Pinpoint the cell where the given text exists, returning its (x, y) midpoint coordinate. 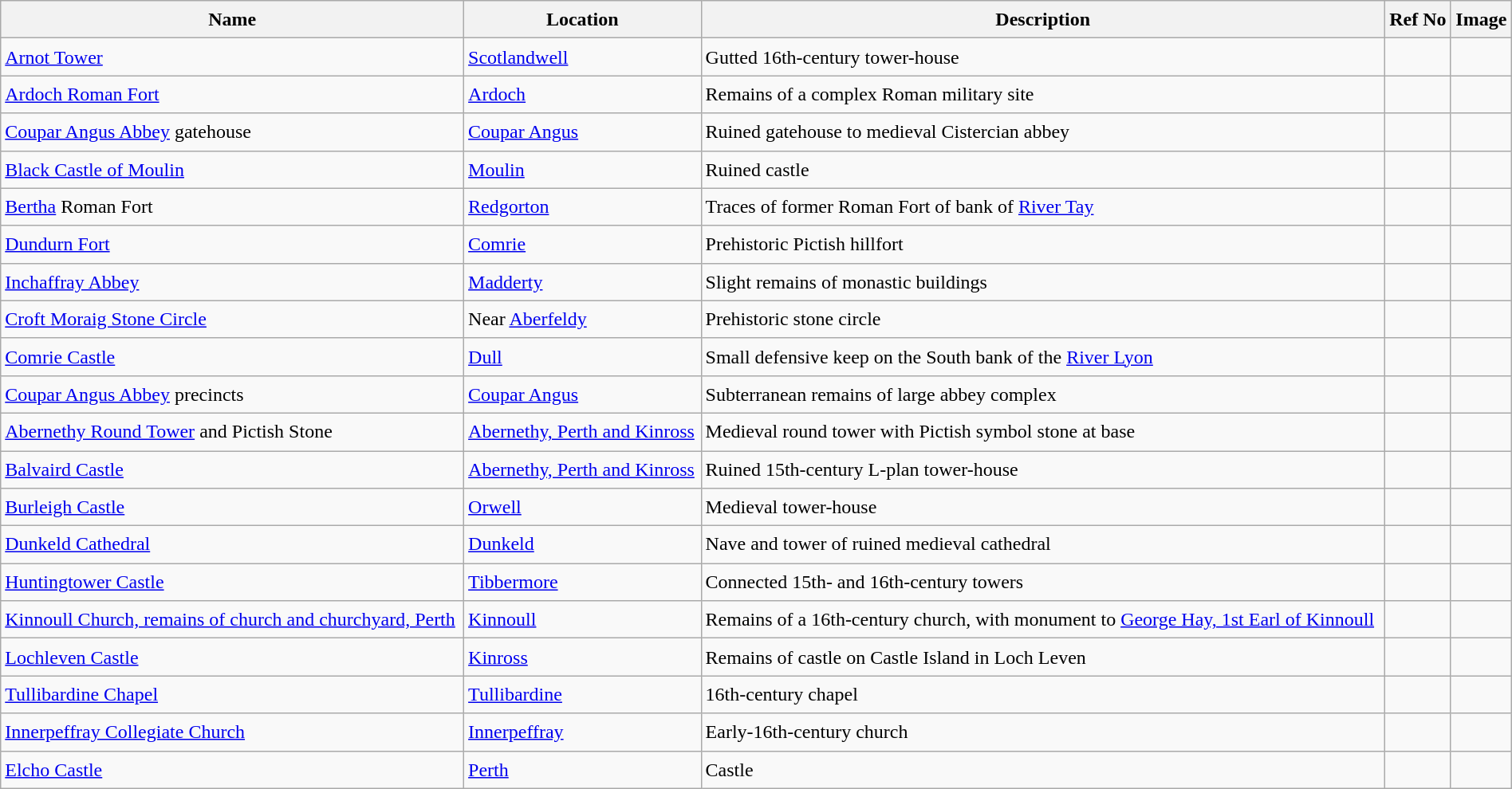
16th-century chapel (1043, 695)
Redgorton (582, 207)
Innerpeffray (582, 732)
Huntingtower Castle (233, 582)
Orwell (582, 507)
Arnot Tower (233, 57)
Location (582, 19)
Description (1043, 19)
Croft Moraig Stone Circle (233, 319)
Connected 15th- and 16th-century towers (1043, 582)
Tibbermore (582, 582)
Coupar Angus Abbey precincts (233, 394)
Ref No (1418, 19)
Dull (582, 357)
Innerpeffray Collegiate Church (233, 732)
Balvaird Castle (233, 470)
Medieval round tower with Pictish symbol stone at base (1043, 432)
Kinnoull (582, 620)
Lochleven Castle (233, 657)
Burleigh Castle (233, 507)
Comrie (582, 244)
Gutted 16th-century tower-house (1043, 57)
Tullibardine Chapel (233, 695)
Elcho Castle (233, 770)
Slight remains of monastic buildings (1043, 282)
Castle (1043, 770)
Ruined castle (1043, 169)
Near Aberfeldy (582, 319)
Ruined gatehouse to medieval Cistercian abbey (1043, 132)
Tullibardine (582, 695)
Inchaffray Abbey (233, 282)
Black Castle of Moulin (233, 169)
Comrie Castle (233, 357)
Small defensive keep on the South bank of the River Lyon (1043, 357)
Bertha Roman Fort (233, 207)
Image (1481, 19)
Coupar Angus Abbey gatehouse (233, 132)
Madderty (582, 282)
Dundurn Fort (233, 244)
Dunkeld Cathedral (233, 545)
Subterranean remains of large abbey complex (1043, 394)
Nave and tower of ruined medieval cathedral (1043, 545)
Kinross (582, 657)
Name (233, 19)
Prehistoric Pictish hillfort (1043, 244)
Ruined 15th-century L-plan tower-house (1043, 470)
Early-16th-century church (1043, 732)
Perth (582, 770)
Traces of former Roman Fort of bank of River Tay (1043, 207)
Remains of a complex Roman military site (1043, 94)
Moulin (582, 169)
Dunkeld (582, 545)
Medieval tower-house (1043, 507)
Remains of castle on Castle Island in Loch Leven (1043, 657)
Ardoch Roman Fort (233, 94)
Ardoch (582, 94)
Scotlandwell (582, 57)
Abernethy Round Tower and Pictish Stone (233, 432)
Kinnoull Church, remains of church and churchyard, Perth (233, 620)
Remains of a 16th-century church, with monument to George Hay, 1st Earl of Kinnoull (1043, 620)
Prehistoric stone circle (1043, 319)
